Return the (X, Y) coordinate for the center point of the cell that contains the specified text.  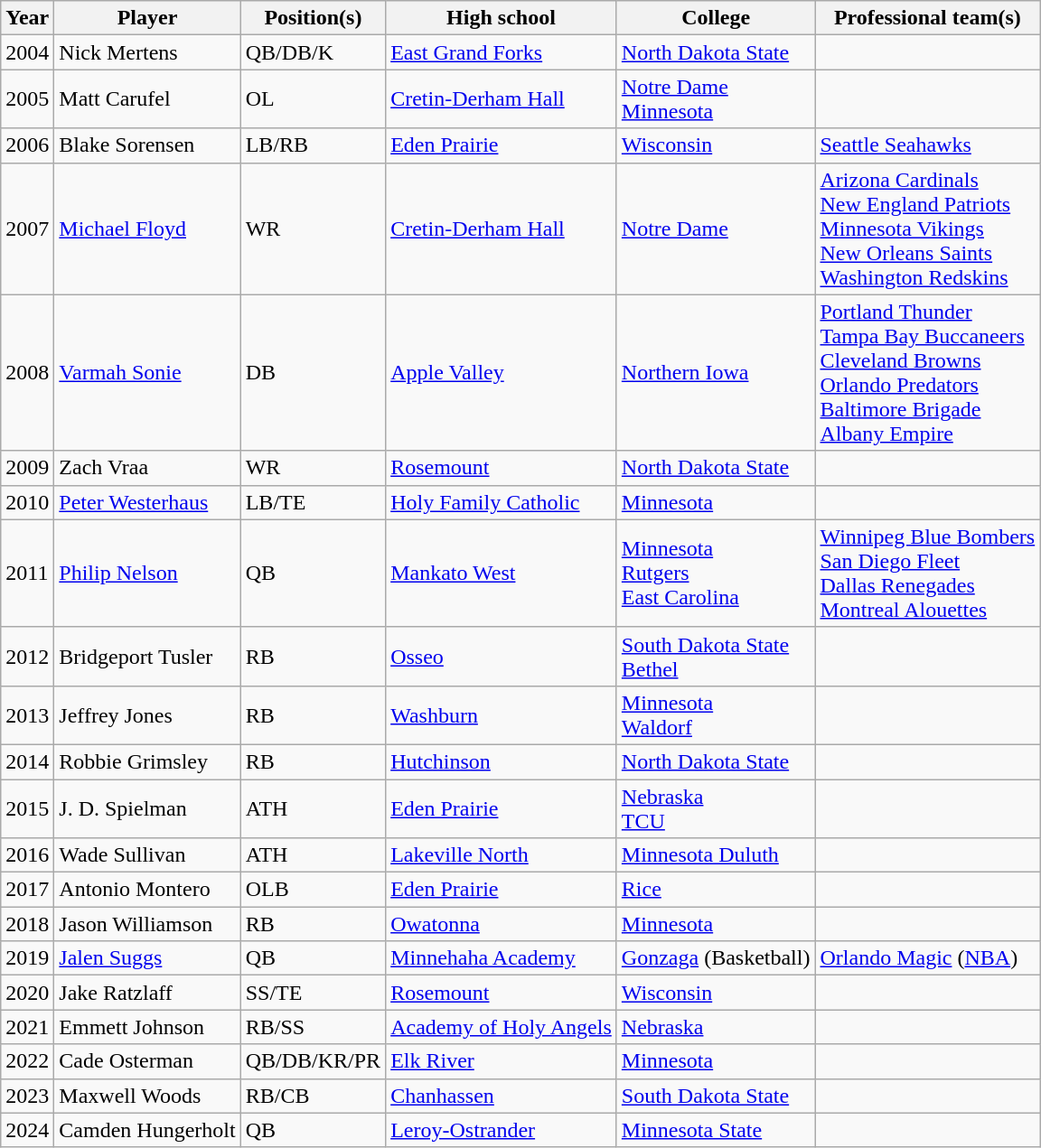
Minnesota Duluth (716, 855)
2016 (27, 855)
Player (147, 18)
Antonio Montero (147, 890)
Emmett Johnson (147, 1027)
Peter Westerhaus (147, 502)
Orlando Magic (NBA) (927, 958)
Washburn (502, 715)
NebraskaTCU (716, 807)
Maxwell Woods (147, 1096)
Hutchinson (502, 761)
2017 (27, 890)
J. D. Spielman (147, 807)
Apple Valley (502, 372)
OLB (313, 890)
Wade Sullivan (147, 855)
Jalen Suggs (147, 958)
South Dakota State (716, 1096)
Seattle Seahawks (927, 145)
College (716, 18)
Holy Family Catholic (502, 502)
Jake Ratzlaff (147, 993)
Jason Williamson (147, 924)
Varmah Sonie (147, 372)
Minnehaha Academy (502, 958)
2021 (27, 1027)
2020 (27, 993)
Arizona CardinalsNew England PatriotsMinnesota VikingsNew Orleans SaintsWashington Redskins (927, 229)
2018 (27, 924)
2012 (27, 656)
2005 (27, 99)
2019 (27, 958)
MinnesotaWaldorf (716, 715)
2014 (27, 761)
Owatonna (502, 924)
Notre Dame (716, 229)
2008 (27, 372)
Nebraska (716, 1027)
DB (313, 372)
LB/RB (313, 145)
RB/SS (313, 1027)
East Grand Forks (502, 52)
Robbie Grimsley (147, 761)
Northern Iowa (716, 372)
QB/DB/K (313, 52)
Year (27, 18)
Elk River (502, 1061)
Zach Vraa (147, 468)
Academy of Holy Angels (502, 1027)
2024 (27, 1130)
Portland ThunderTampa Bay BuccaneersCleveland BrownsOrlando PredatorsBaltimore BrigadeAlbany Empire (927, 372)
Blake Sorensen (147, 145)
Professional team(s) (927, 18)
LB/TE (313, 502)
SS/TE (313, 993)
Leroy-Ostrander (502, 1130)
Bridgeport Tusler (147, 656)
Jeffrey Jones (147, 715)
Minnesota State (716, 1130)
Chanhassen (502, 1096)
Gonzaga (Basketball) (716, 958)
2013 (27, 715)
Camden Hungerholt (147, 1130)
QB/DB/KR/PR (313, 1061)
2007 (27, 229)
Notre DameMinnesota (716, 99)
2023 (27, 1096)
2022 (27, 1061)
2009 (27, 468)
Cade Osterman (147, 1061)
2011 (27, 573)
2004 (27, 52)
Winnipeg Blue BombersSan Diego FleetDallas RenegadesMontreal Alouettes (927, 573)
Rice (716, 890)
Position(s) (313, 18)
2015 (27, 807)
South Dakota StateBethel (716, 656)
Matt Carufel (147, 99)
Philip Nelson (147, 573)
Osseo (502, 656)
High school (502, 18)
Lakeville North (502, 855)
OL (313, 99)
MinnesotaRutgersEast Carolina (716, 573)
RB/CB (313, 1096)
Nick Mertens (147, 52)
Michael Floyd (147, 229)
2006 (27, 145)
Mankato West (502, 573)
2010 (27, 502)
